Return [x, y] of the center of cell containing provided text 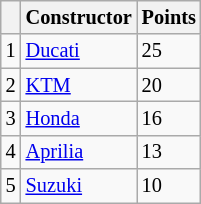
4 [11, 152]
25 [169, 51]
13 [169, 152]
KTM [79, 85]
Honda [79, 118]
20 [169, 85]
Points [169, 17]
Ducati [79, 51]
16 [169, 118]
5 [11, 186]
Constructor [79, 17]
10 [169, 186]
3 [11, 118]
Suzuki [79, 186]
Aprilia [79, 152]
1 [11, 51]
2 [11, 85]
